Extract the [X, Y] coordinate from the center of the cell holding the provided text.  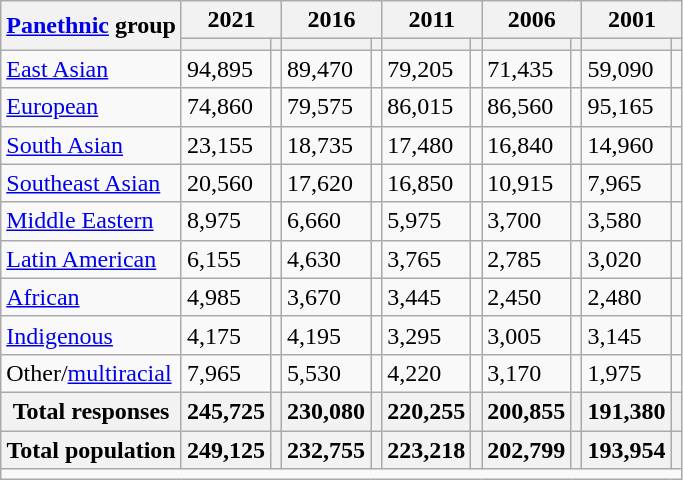
3,765 [426, 259]
3,295 [426, 335]
59,090 [626, 69]
200,855 [526, 411]
191,380 [626, 411]
89,470 [326, 69]
14,960 [626, 145]
95,165 [626, 107]
South Asian [92, 145]
Southeast Asian [92, 183]
3,580 [626, 221]
3,145 [626, 335]
4,175 [226, 335]
2,785 [526, 259]
2001 [632, 20]
86,015 [426, 107]
5,530 [326, 373]
4,195 [326, 335]
2016 [332, 20]
2006 [532, 20]
220,255 [426, 411]
3,170 [526, 373]
86,560 [526, 107]
79,205 [426, 69]
Panethnic group [92, 26]
4,630 [326, 259]
5,975 [426, 221]
17,620 [326, 183]
232,755 [326, 449]
1,975 [626, 373]
3,670 [326, 297]
20,560 [226, 183]
18,735 [326, 145]
2021 [231, 20]
3,005 [526, 335]
4,985 [226, 297]
230,080 [326, 411]
79,575 [326, 107]
Total responses [92, 411]
245,725 [226, 411]
2011 [432, 20]
223,218 [426, 449]
16,850 [426, 183]
23,155 [226, 145]
East Asian [92, 69]
17,480 [426, 145]
4,220 [426, 373]
94,895 [226, 69]
European [92, 107]
Other/multiracial [92, 373]
Total population [92, 449]
3,020 [626, 259]
71,435 [526, 69]
6,155 [226, 259]
3,445 [426, 297]
2,480 [626, 297]
6,660 [326, 221]
Middle Eastern [92, 221]
3,700 [526, 221]
Latin American [92, 259]
202,799 [526, 449]
Indigenous [92, 335]
74,860 [226, 107]
16,840 [526, 145]
249,125 [226, 449]
10,915 [526, 183]
8,975 [226, 221]
African [92, 297]
193,954 [626, 449]
2,450 [526, 297]
